Detect which cell encompasses the target text, then output its [x, y] center coordinate. 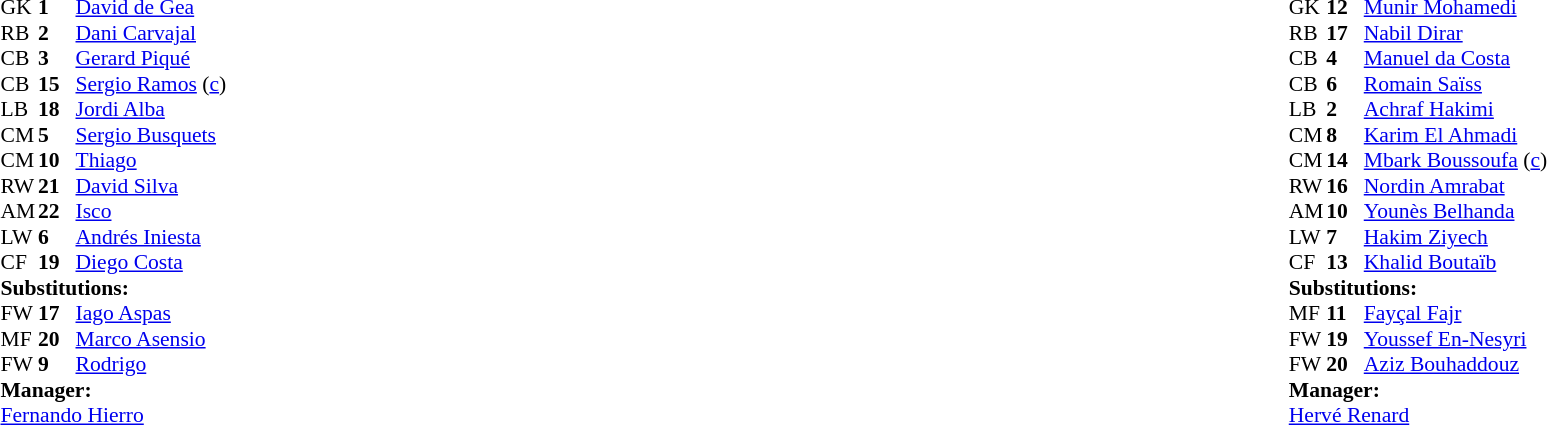
5 [57, 135]
Younès Belhanda [1456, 211]
Karim El Ahmadi [1456, 135]
Sergio Ramos (c) [152, 84]
11 [1345, 313]
Diego Costa [152, 263]
14 [1345, 161]
Andrés Iniesta [152, 237]
18 [57, 109]
8 [1345, 135]
Mbark Boussoufa (c) [1456, 161]
Romain Saïss [1456, 84]
13 [1345, 263]
7 [1345, 237]
4 [1345, 59]
David Silva [152, 186]
15 [57, 84]
3 [57, 59]
Iago Aspas [152, 313]
Thiago [152, 161]
Manuel da Costa [1456, 59]
Jordi Alba [152, 109]
Khalid Boutaïb [1456, 263]
Achraf Hakimi [1456, 109]
Youssef En-Nesyri [1456, 339]
Nordin Amrabat [1456, 186]
Isco [152, 211]
Rodrigo [152, 365]
Nabil Dirar [1456, 33]
9 [57, 365]
Dani Carvajal [152, 33]
22 [57, 211]
Gerard Piqué [152, 59]
16 [1345, 186]
21 [57, 186]
Fayçal Fajr [1456, 313]
Aziz Bouhaddouz [1456, 365]
Sergio Busquets [152, 135]
Marco Asensio [152, 339]
Hakim Ziyech [1456, 237]
